Capture the cell that displays the provided text and extract its (x, y) central coordinate. 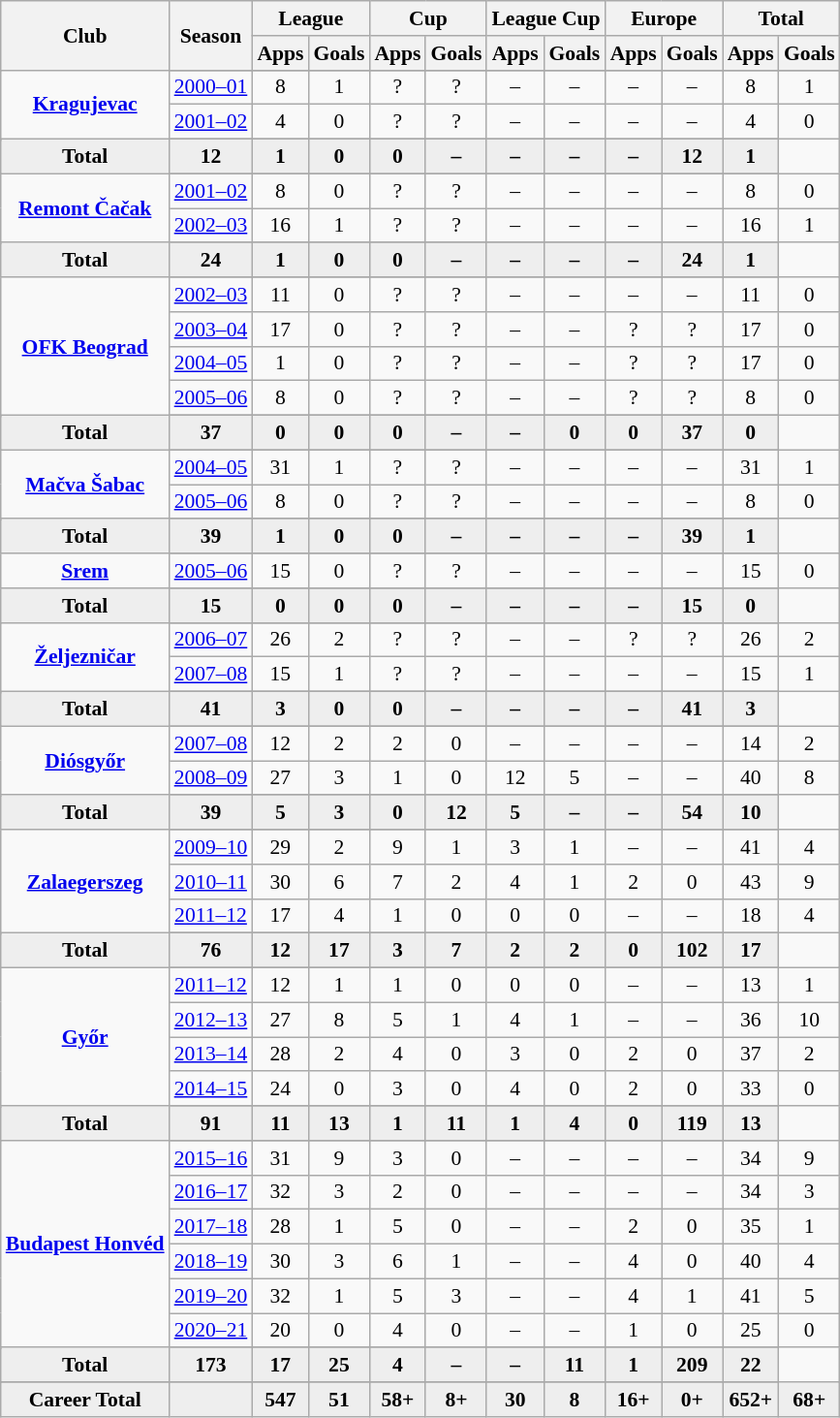
2018–19 (211, 1262)
2012–13 (211, 1020)
Mačva Šabac (85, 485)
Zalaegerszeg (85, 882)
League (310, 18)
0+ (692, 1400)
51 (339, 1400)
Budapest Honvéd (85, 1245)
2013–14 (211, 1055)
Diósgyőr (85, 760)
Srem (85, 571)
Career Total (85, 1400)
Remont Čačak (85, 207)
29 (280, 847)
Club (85, 35)
2015–16 (211, 1158)
36 (751, 1020)
2014–15 (211, 1089)
20 (280, 1331)
14 (751, 743)
91 (211, 1123)
547 (280, 1400)
43 (751, 882)
2003–04 (211, 330)
119 (692, 1123)
102 (692, 951)
2009–10 (211, 847)
18 (751, 916)
OFK Beograd (85, 346)
League Cup (545, 18)
2020–21 (211, 1331)
Cup (428, 18)
35 (751, 1227)
173 (211, 1366)
Europe (665, 18)
2017–18 (211, 1227)
2016–17 (211, 1192)
209 (692, 1366)
8+ (455, 1400)
Győr (85, 1037)
76 (211, 951)
68+ (810, 1400)
2000–01 (211, 87)
54 (692, 813)
2006–07 (211, 640)
Season (211, 35)
652+ (751, 1400)
2008–09 (211, 778)
16+ (634, 1400)
2019–20 (211, 1296)
Kragujevac (85, 105)
22 (751, 1366)
Željezničar (85, 657)
58+ (397, 1400)
2010–11 (211, 882)
33 (751, 1089)
